Find where the given text appears and provide that cell's center as [X, Y] coordinate. 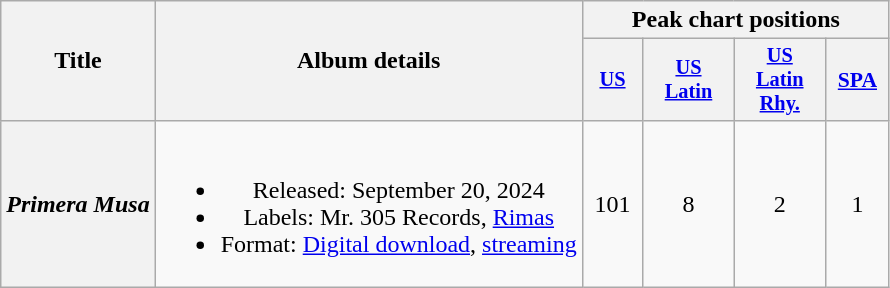
1 [857, 204]
USLatinRhy. [780, 80]
2 [780, 204]
Album details [368, 61]
US [612, 80]
Title [78, 61]
8 [688, 204]
Released: September 20, 2024Labels: Mr. 305 Records, RimasFormat: Digital download, streaming [368, 204]
Peak chart positions [736, 20]
USLatin [688, 80]
101 [612, 204]
SPA [857, 80]
Primera Musa [78, 204]
